Locate the cell with the specified text and output its (x, y) center coordinate. 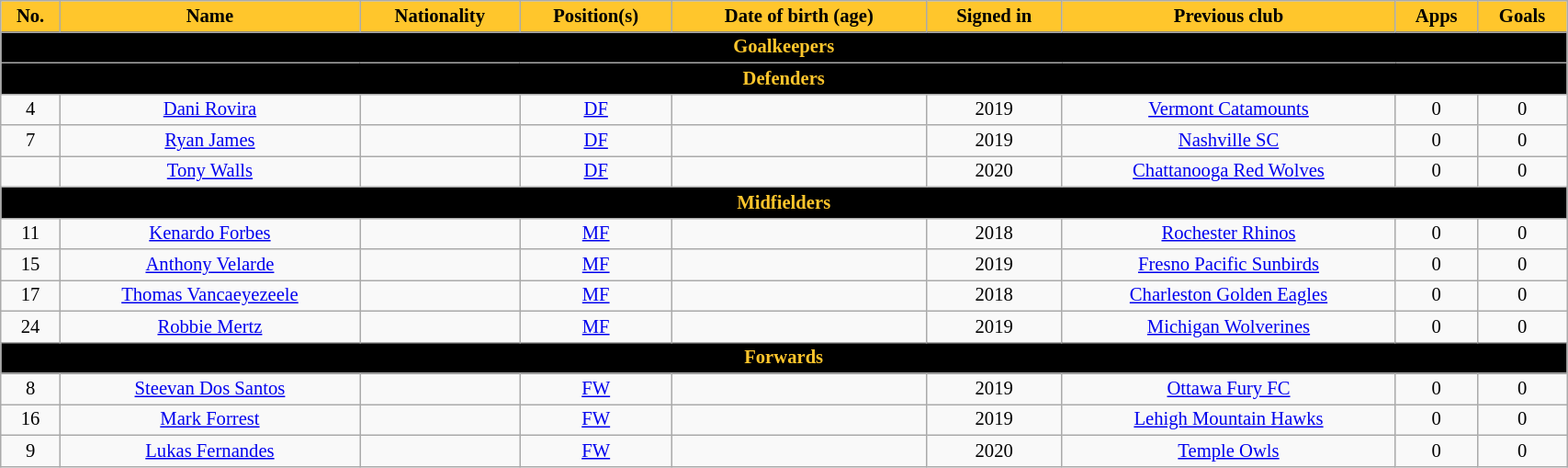
24 (31, 326)
Nashville SC (1229, 141)
Date of birth (age) (799, 16)
Goals (1523, 16)
Steevan Dos Santos (209, 389)
Midfielders (784, 202)
Thomas Vancaeyezeele (209, 295)
Dani Rovira (209, 109)
15 (31, 264)
Chattanooga Red Wolves (1229, 171)
Rochester Rhinos (1229, 234)
Defenders (784, 78)
Mark Forrest (209, 419)
Robbie Mertz (209, 326)
No. (31, 16)
Anthony Velarde (209, 264)
Vermont Catamounts (1229, 109)
Forwards (784, 358)
Fresno Pacific Sunbirds (1229, 264)
Name (209, 16)
Tony Walls (209, 171)
Apps (1437, 16)
4 (31, 109)
Goalkeepers (784, 47)
Lehigh Mountain Hawks (1229, 419)
Charleston Golden Eagles (1229, 295)
Nationality (441, 16)
Position(s) (595, 16)
Previous club (1229, 16)
Ryan James (209, 141)
7 (31, 141)
Michigan Wolverines (1229, 326)
Ottawa Fury FC (1229, 389)
Signed in (994, 16)
17 (31, 295)
8 (31, 389)
11 (31, 234)
Kenardo Forbes (209, 234)
Temple Owls (1229, 451)
Lukas Fernandes (209, 451)
9 (31, 451)
16 (31, 419)
